Provide the [X, Y] coordinate of the cell's center where the given text is located.  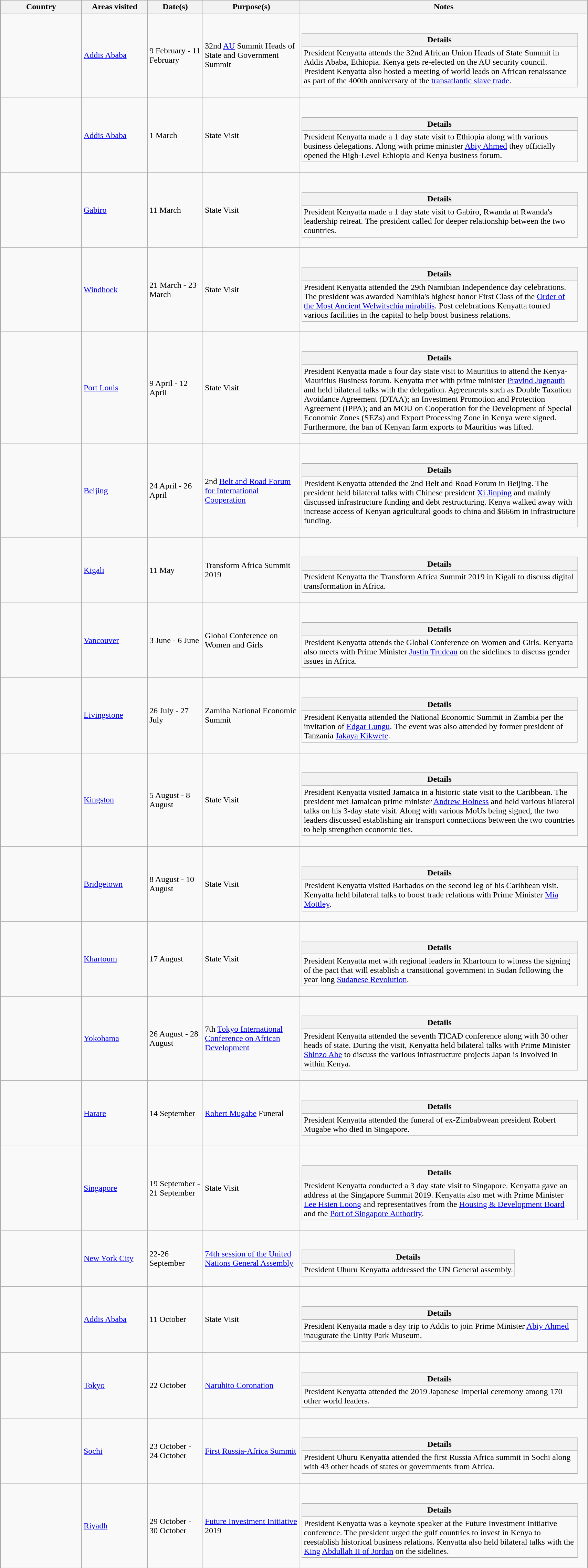
President Kenyatta made a day trip to Addis to join Prime Minister Abiy Ahmed inaugurate the Unity Park Museum. [440, 1331]
Zamiba National Economic Summit [251, 715]
7th Tokyo International Conference on African Development [251, 1038]
First Russia-Africa Summit [251, 1451]
Yokohama [114, 1038]
Notes [444, 7]
Areas visited [114, 7]
Vancouver [114, 641]
5 August - 8 August [175, 800]
Bridgetown [114, 884]
32nd AU Summit Heads of State and Government Summit [251, 56]
23 October - 24 October [175, 1451]
Robert Mugabe Funeral [251, 1113]
11 October [175, 1320]
Details President Kenyatta attended the 2019 Japanese Imperial ceremony among 170 other world leaders. [444, 1385]
Kigali [114, 570]
Transform Africa Summit 2019 [251, 570]
11 March [175, 210]
Purpose(s) [251, 7]
Details President Kenyatta the Transform Africa Summit 2019 in Kigali to discuss digital transformation in Africa. [444, 570]
Global Conference on Women and Girls [251, 641]
22-26 September [175, 1259]
Details President Uhuru Kenyatta attended the first Russia Africa summit in Sochi along with 43 other heads of states or governments from Africa. [444, 1451]
Details President Uhuru Kenyatta addressed the UN General assembly. [444, 1259]
24 April - 26 April [175, 491]
Details President Kenyatta made a day trip to Addis to join Prime Minister Abiy Ahmed inaugurate the Unity Park Museum. [444, 1320]
President Kenyatta attended the funeral of ex-Zimbabwean president Robert Mugabe who died in Singapore. [440, 1124]
Livingstone [114, 715]
Kingston [114, 800]
President Uhuru Kenyatta addressed the UN General assembly. [408, 1270]
17 August [175, 959]
3 June - 6 June [175, 641]
1 March [175, 135]
Riyadh [114, 1526]
Future Investment Initiative 2019 [251, 1526]
Naruhito Coronation [251, 1385]
Harare [114, 1113]
Tokyo [114, 1385]
22 October [175, 1385]
Details President Kenyatta attended the funeral of ex-Zimbabwean president Robert Mugabe who died in Singapore. [444, 1113]
26 July - 27 July [175, 715]
21 March - 23 March [175, 290]
President Uhuru Kenyatta attended the first Russia Africa summit in Sochi along with 43 other heads of states or governments from Africa. [440, 1462]
Sochi [114, 1451]
11 May [175, 570]
29 October - 30 October [175, 1526]
President Kenyatta the Transform Africa Summit 2019 in Kigali to discuss digital transformation in Africa. [440, 581]
Country [41, 7]
14 September [175, 1113]
Windhoek [114, 290]
9 April - 12 April [175, 388]
Gabiro [114, 210]
Singapore [114, 1188]
26 August - 28 August [175, 1038]
Date(s) [175, 7]
74th session of the United Nations General Assembly [251, 1259]
19 September - 21 September [175, 1188]
8 August - 10 August [175, 884]
Port Louis [114, 388]
9 February - 11 February [175, 56]
Beijing [114, 491]
President Kenyatta attended the 2019 Japanese Imperial ceremony among 170 other world leaders. [440, 1396]
New York City [114, 1259]
Khartoum [114, 959]
2nd Belt and Road Forum for International Cooperation [251, 491]
